Locate the cell with the specified text and output its [X, Y] center coordinate. 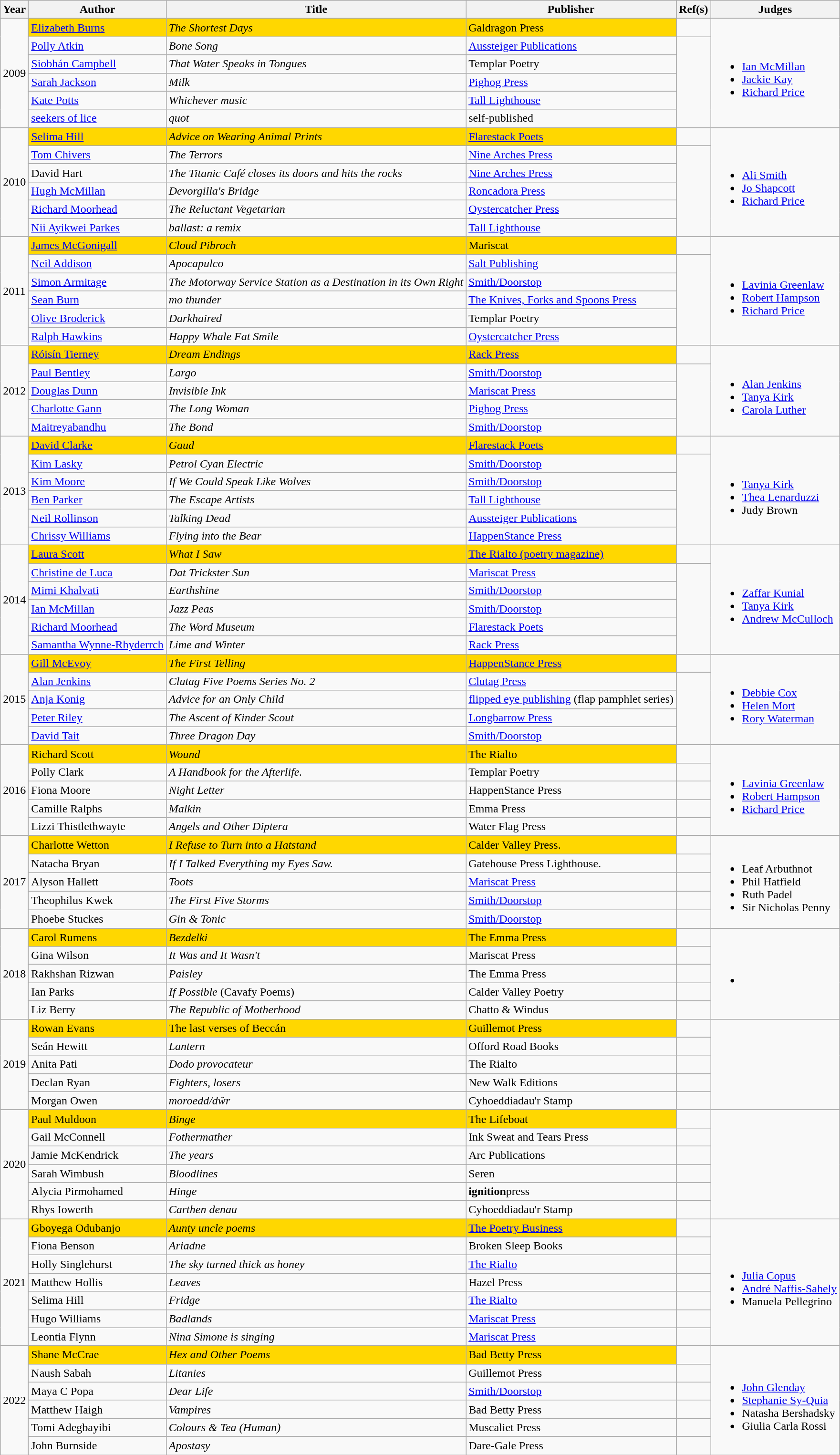
Dare-Gale Press [571, 1445]
Darkhaired [316, 318]
Alan Jenkins [97, 681]
Sean Burn [97, 300]
quot [316, 118]
Chrissy Williams [97, 536]
Tom Chivers [97, 155]
Offord Road Books [571, 1046]
Carol Rumens [97, 937]
seekers of lice [97, 118]
2010 [14, 182]
Rhys Iowerth [97, 1210]
Three Dragon Day [316, 736]
Róisín Tierney [97, 354]
Rakhshan Rizwan [97, 974]
Olive Broderick [97, 318]
Morgan Owen [97, 1101]
Peter Riley [97, 717]
The Word Museum [316, 627]
Roncadora Press [571, 191]
Elizabeth Burns [97, 28]
Year [14, 10]
Richard Scott [97, 754]
Wound [316, 754]
Declan Ryan [97, 1082]
Leontia Flynn [97, 1337]
Shane McCrae [97, 1355]
Gatehouse Press Lighthouse. [571, 863]
Clutag Five Poems Series No. 2 [316, 681]
Zaffar KunialTanya KirkAndrew McCulloch [775, 600]
Laura Scott [97, 554]
mo thunder [316, 300]
Alan JenkinsTanya KirkCarola Luther [775, 391]
Anita Pati [97, 1064]
Calder Valley Press. [571, 845]
Hinge [316, 1192]
2009 [14, 73]
A Handbook for the Afterlife. [316, 772]
Binge [316, 1119]
Cloud Pibroch [316, 246]
Apocapulco [316, 264]
What I Saw [316, 554]
Dodo provocateur [316, 1064]
New Walk Editions [571, 1082]
The Knives, Forks and Spoons Press [571, 300]
Largo [316, 373]
Night Letter [316, 790]
2015 [14, 699]
That Water Speaks in Tongues [316, 64]
2014 [14, 600]
Tanya KirkThea LenarduzziJudy Brown [775, 490]
Apostasy [316, 1445]
Talking Dead [316, 518]
The years [316, 1155]
Ink Sweat and Tears Press [571, 1137]
Ian McMillan [97, 609]
Mimi Khalvati [97, 591]
Malkin [316, 809]
Dear Life [316, 1391]
Water Flag Press [571, 827]
Rowan Evans [97, 1028]
It Was and It Wasn't [316, 956]
If We Could Speak Like Wolves [316, 481]
Liz Berry [97, 1010]
Maitreyabandhu [97, 427]
The Poetry Business [571, 1228]
Arc Publications [571, 1155]
Julia CopusAndré Naffis-SahelyManuela Pellegrino [775, 1282]
Dat Trickster Sun [316, 572]
2022 [14, 1400]
Phoebe Stuckes [97, 919]
The Reluctant Vegetarian [316, 209]
2020 [14, 1164]
Aunty uncle poems [316, 1228]
Paul Bentley [97, 373]
Leaves [316, 1282]
Salt Publishing [571, 264]
Bloodlines [316, 1173]
David Hart [97, 173]
Jazz Peas [316, 609]
Emma Press [571, 809]
Natacha Bryan [97, 863]
Galdragon Press [571, 28]
Maya C Popa [97, 1391]
Camille Ralphs [97, 809]
2017 [14, 882]
Alycia Pirmohamed [97, 1192]
2013 [14, 490]
James McGonigall [97, 246]
Gboyega Odubanjo [97, 1228]
Alyson Hallett [97, 882]
Ian Parks [97, 992]
self-published [571, 118]
Seren [571, 1173]
ballast: a remix [316, 228]
Neil Rollinson [97, 518]
Fiona Benson [97, 1246]
Calder Valley Poetry [571, 992]
2011 [14, 291]
Polly Atkin [97, 46]
Title [316, 10]
Seán Hewitt [97, 1046]
Theophilus Kwek [97, 901]
The Ascent of Kinder Scout [316, 717]
Neil Addison [97, 264]
Fighters, losers [316, 1082]
Bezdelki [316, 937]
Charlotte Gann [97, 409]
Paisley [316, 974]
Ref(s) [694, 10]
The First Telling [316, 663]
Flying into the Bear [316, 536]
Ian McMillanJackie KayRichard Price [775, 73]
John Burnside [97, 1445]
Devorgilla's Bridge [316, 191]
The Rialto (poetry magazine) [571, 554]
The Escape Artists [316, 499]
Clutag Press [571, 681]
Lime and Winter [316, 645]
The sky turned thick as honey [316, 1264]
Christine de Luca [97, 572]
Tomi Adegbayibi [97, 1427]
John GlendayStephanie Sy-QuiaNatasha BershadskyGiulia Carla Rossi [775, 1400]
If I Talked Everything my Eyes Saw. [316, 863]
Ariadne [316, 1246]
Judges [775, 10]
Leaf ArbuthnotPhil HatfieldRuth PadelSir Nicholas Penny [775, 882]
Ralph Hawkins [97, 336]
Bone Song [316, 46]
Longbarrow Press [571, 717]
Hugh McMillan [97, 191]
The First Five Storms [316, 901]
Hex and Other Poems [316, 1355]
Earthshine [316, 591]
Nii Ayikwei Parkes [97, 228]
Hugo Williams [97, 1319]
The Shortest Days [316, 28]
Fridge [316, 1300]
moroedd/dŵr [316, 1101]
Dream Endings [316, 354]
The Republic of Motherhood [316, 1010]
Advice for an Only Child [316, 699]
The Bond [316, 427]
Sarah Jackson [97, 82]
The Lifeboat [571, 1119]
ignitionpress [571, 1192]
Author [97, 10]
Kate Potts [97, 100]
I Refuse to Turn into a Hatstand [316, 845]
2019 [14, 1064]
The Titanic Café closes its doors and hits the rocks [316, 173]
David Clarke [97, 445]
Muscaliet Press [571, 1427]
Sarah Wimbush [97, 1173]
Anja Konig [97, 699]
The Motorway Service Station as a Destination in its Own Right [316, 282]
Gin & Tonic [316, 919]
Samantha Wynne-Rhyderrch [97, 645]
Carthen denau [316, 1210]
Advice on Wearing Animal Prints [316, 136]
Mariscat [571, 246]
Toots [316, 882]
Gill McEvoy [97, 663]
Gina Wilson [97, 956]
Happy Whale Fat Smile [316, 336]
Lizzi Thistlethwayte [97, 827]
Milk [316, 82]
Publisher [571, 10]
Hazel Press [571, 1282]
The last verses of Beccán [316, 1028]
Badlands [316, 1319]
Matthew Haigh [97, 1409]
Chatto & Windus [571, 1010]
Angels and Other Diptera [316, 827]
The Terrors [316, 155]
flipped eye publishing (flap pamphlet series) [571, 699]
Debbie CoxHelen MortRory Waterman [775, 699]
Ali SmithJo ShapcottRichard Price [775, 182]
Charlotte Wetton [97, 845]
2021 [14, 1282]
Jamie McKendrick [97, 1155]
If Possible (Cavafy Poems) [316, 992]
Whichever music [316, 100]
David Tait [97, 736]
Holly Singlehurst [97, 1264]
Matthew Hollis [97, 1282]
Naush Sabah [97, 1373]
Simon Armitage [97, 282]
Petrol Cyan Electric [316, 463]
Fiona Moore [97, 790]
Nina Simone is singing [316, 1337]
Colours & Tea (Human) [316, 1427]
Paul Muldoon [97, 1119]
2016 [14, 790]
Invisible Ink [316, 391]
Ben Parker [97, 499]
Vampires [316, 1409]
Polly Clark [97, 772]
Lantern [316, 1046]
Kim Moore [97, 481]
Litanies [316, 1373]
The Long Woman [316, 409]
Kim Lasky [97, 463]
Fothermather [316, 1137]
Siobhán Campbell [97, 64]
2018 [14, 974]
Gaud [316, 445]
2012 [14, 391]
Broken Sleep Books [571, 1246]
Gail McConnell [97, 1137]
Douglas Dunn [97, 391]
